Output the (X, Y) coordinate of the center of the cell containing the given text.  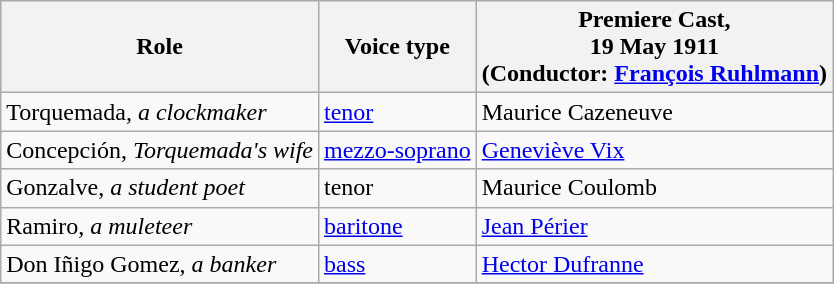
bass (397, 264)
Concepción, Torquemada's wife (160, 150)
Hector Dufranne (654, 264)
Gonzalve, a student poet (160, 188)
Maurice Coulomb (654, 188)
Ramiro, a muleteer (160, 226)
mezzo-soprano (397, 150)
Voice type (397, 47)
Torquemada, a clockmaker (160, 112)
baritone (397, 226)
Premiere Cast,19 May 1911(Conductor: François Ruhlmann) (654, 47)
Role (160, 47)
Geneviève Vix (654, 150)
Jean Périer (654, 226)
Don Iñigo Gomez, a banker (160, 264)
Maurice Cazeneuve (654, 112)
